Identify which cell holds the provided text, then report its (x, y) central coordinate. 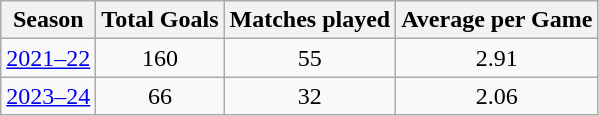
Total Goals (160, 20)
66 (160, 96)
2.06 (497, 96)
55 (310, 58)
2.91 (497, 58)
Season (48, 20)
160 (160, 58)
2021–22 (48, 58)
Average per Game (497, 20)
32 (310, 96)
2023–24 (48, 96)
Matches played (310, 20)
